Provide the [X, Y] coordinate of the cell's center where the given text is located.  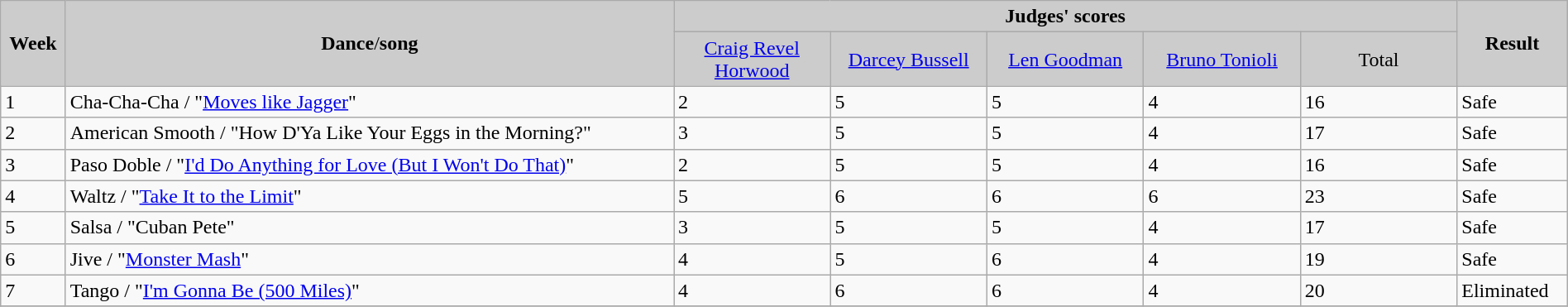
Result [1513, 43]
American Smooth / "How D'Ya Like Your Eggs in the Morning?" [369, 133]
7 [33, 290]
Salsa / "Cuban Pete" [369, 228]
20 [1378, 290]
Paso Doble / "I'd Do Anything for Love (But I Won't Do That)" [369, 165]
Total [1378, 60]
1 [33, 102]
Dance/song [369, 43]
23 [1378, 196]
Darcey Bussell [908, 60]
Week [33, 43]
Jive / "Monster Mash" [369, 259]
Bruno Tonioli [1222, 60]
Craig Revel Horwood [753, 60]
Eliminated [1513, 290]
Waltz / "Take It to the Limit" [369, 196]
Tango / "I'm Gonna Be (500 Miles)" [369, 290]
Len Goodman [1065, 60]
19 [1378, 259]
Judges' scores [1065, 17]
Cha-Cha-Cha / "Moves like Jagger" [369, 102]
